Return the (x, y) coordinate for the center point of the cell that contains the specified text.  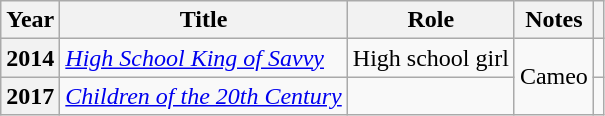
Title (204, 20)
High school girl (430, 58)
Cameo (554, 77)
Year (30, 20)
2014 (30, 58)
High School King of Savvy (204, 58)
2017 (30, 96)
Notes (554, 20)
Role (430, 20)
Children of the 20th Century (204, 96)
